Detect which cell encompasses the target text, then output its [X, Y] center coordinate. 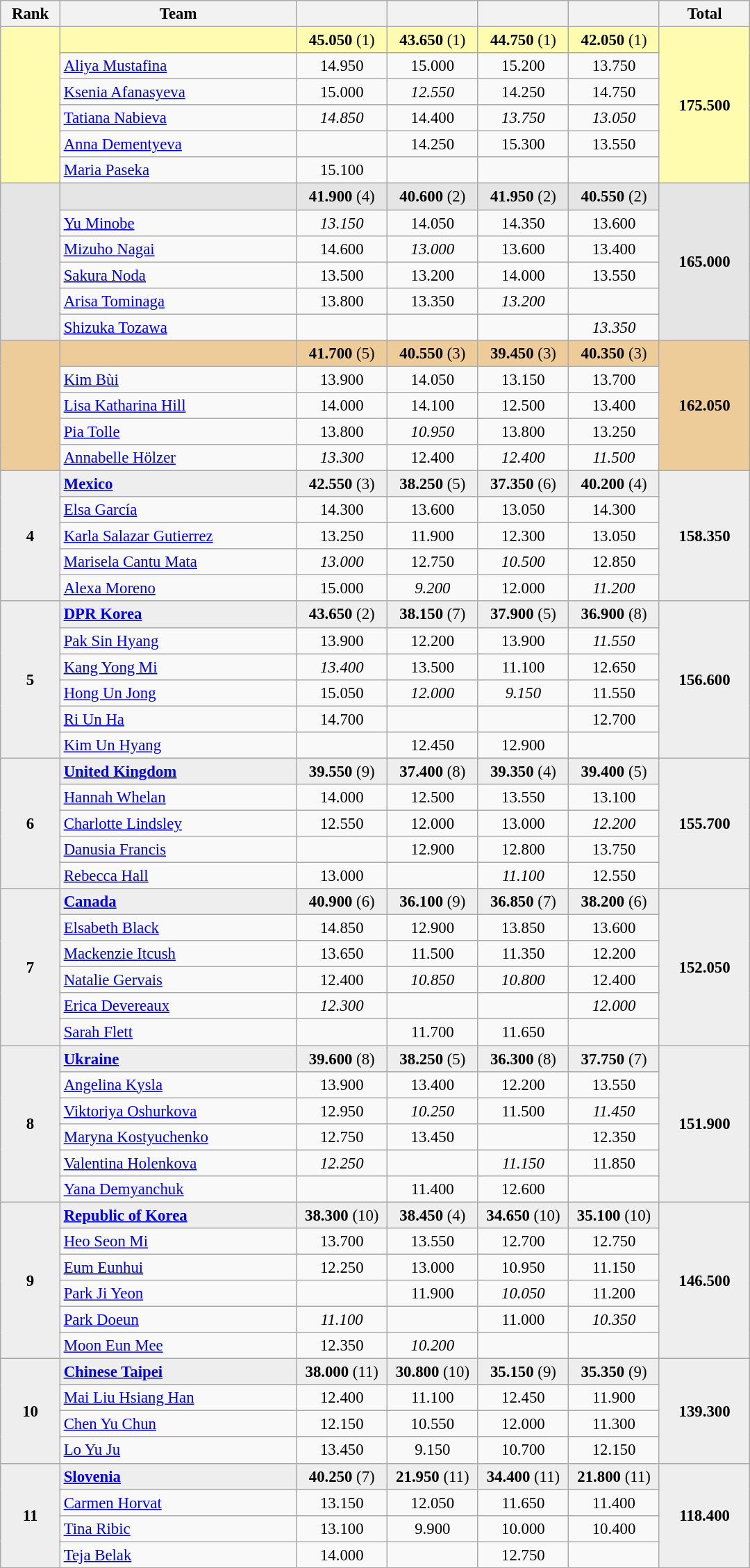
146.500 [704, 1280]
36.300 (8) [524, 1059]
Ukraine [178, 1059]
40.250 (7) [342, 1476]
Rank [31, 14]
11.350 [524, 954]
40.600 (2) [433, 197]
Pia Tolle [178, 431]
10.850 [433, 980]
Karla Salazar Gutierrez [178, 536]
10.500 [524, 562]
Shizuka Tozawa [178, 327]
36.900 (8) [614, 615]
Valentina Holenkova [178, 1163]
Kim Bùi [178, 379]
152.050 [704, 967]
10.400 [614, 1528]
DPR Korea [178, 615]
158.350 [704, 536]
10.200 [433, 1346]
13.650 [342, 954]
10.350 [614, 1320]
14.700 [342, 719]
40.350 (3) [614, 354]
38.300 (10) [342, 1215]
5 [31, 680]
9 [31, 1280]
14.750 [614, 92]
151.900 [704, 1124]
Erica Devereaux [178, 1007]
10.050 [524, 1294]
11 [31, 1515]
30.800 (10) [433, 1372]
Tina Ribic [178, 1528]
40.900 (6) [342, 902]
United Kingdom [178, 771]
Ksenia Afanasyeva [178, 92]
40.550 (3) [433, 354]
35.150 (9) [524, 1372]
41.950 (2) [524, 197]
156.600 [704, 680]
38.450 (4) [433, 1215]
Ri Un Ha [178, 719]
Mai Liu Hsiang Han [178, 1398]
Teja Belak [178, 1555]
14.400 [433, 118]
Mexico [178, 484]
44.750 (1) [524, 40]
9.900 [433, 1528]
38.150 (7) [433, 615]
11.000 [524, 1320]
37.350 (6) [524, 484]
21.800 (11) [614, 1476]
Park Ji Yeon [178, 1294]
35.350 (9) [614, 1372]
Team [178, 14]
39.600 (8) [342, 1059]
39.400 (5) [614, 771]
10.800 [524, 980]
40.200 (4) [614, 484]
Kang Yong Mi [178, 667]
15.300 [524, 145]
12.650 [614, 667]
Marisela Cantu Mata [178, 562]
15.100 [342, 170]
10 [31, 1411]
36.850 (7) [524, 902]
11.700 [433, 1032]
Elsa García [178, 510]
Mackenzie Itcush [178, 954]
6 [31, 823]
39.350 (4) [524, 771]
10.000 [524, 1528]
43.650 (2) [342, 615]
41.700 (5) [342, 354]
Sarah Flett [178, 1032]
Aliya Mustafina [178, 66]
10.550 [433, 1424]
21.950 (11) [433, 1476]
42.550 (3) [342, 484]
42.050 (1) [614, 40]
Chen Yu Chun [178, 1424]
37.400 (8) [433, 771]
165.000 [704, 262]
34.400 (11) [524, 1476]
35.100 (10) [614, 1215]
Viktoriya Oshurkova [178, 1111]
Eum Eunhui [178, 1267]
15.200 [524, 66]
39.550 (9) [342, 771]
Hong Un Jong [178, 693]
7 [31, 967]
15.050 [342, 693]
43.650 (1) [433, 40]
Park Doeun [178, 1320]
Elsabeth Black [178, 928]
Danusia Francis [178, 850]
155.700 [704, 823]
Moon Eun Mee [178, 1346]
14.350 [524, 223]
11.450 [614, 1111]
14.100 [433, 406]
38.000 (11) [342, 1372]
Charlotte Lindsley [178, 823]
Heo Seon Mi [178, 1241]
Lo Yu Ju [178, 1451]
162.050 [704, 406]
14.600 [342, 249]
Anna Dementyeva [178, 145]
Arisa Tominaga [178, 301]
Annabelle Hölzer [178, 458]
34.650 (10) [524, 1215]
Maria Paseka [178, 170]
13.300 [342, 458]
10.250 [433, 1111]
Alexa Moreno [178, 588]
Carmen Horvat [178, 1503]
Maryna Kostyuchenko [178, 1137]
Kim Un Hyang [178, 745]
12.850 [614, 562]
36.100 (9) [433, 902]
Angelina Kysla [178, 1084]
Yana Demyanchuk [178, 1189]
37.750 (7) [614, 1059]
45.050 (1) [342, 40]
12.050 [433, 1503]
Republic of Korea [178, 1215]
Canada [178, 902]
8 [31, 1124]
Lisa Katharina Hill [178, 406]
11.850 [614, 1163]
38.200 (6) [614, 902]
40.550 (2) [614, 197]
13.850 [524, 928]
139.300 [704, 1411]
Yu Minobe [178, 223]
Natalie Gervais [178, 980]
11.300 [614, 1424]
Total [704, 14]
10.700 [524, 1451]
Sakura Noda [178, 275]
Rebecca Hall [178, 876]
Mizuho Nagai [178, 249]
Pak Sin Hyang [178, 641]
Chinese Taipei [178, 1372]
12.600 [524, 1189]
175.500 [704, 106]
9.200 [433, 588]
12.950 [342, 1111]
4 [31, 536]
118.400 [704, 1515]
Hannah Whelan [178, 798]
Tatiana Nabieva [178, 118]
39.450 (3) [524, 354]
41.900 (4) [342, 197]
37.900 (5) [524, 615]
12.800 [524, 850]
14.950 [342, 66]
Slovenia [178, 1476]
